Return the (X, Y) coordinate for the center point of the cell that contains the specified text.  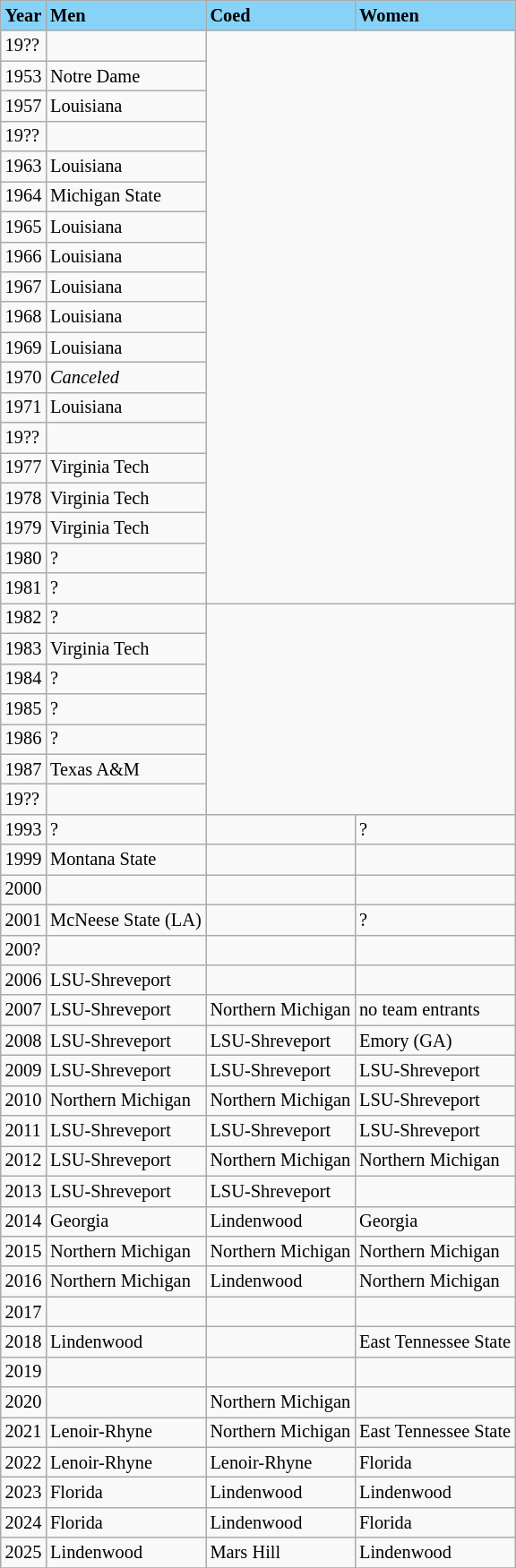
1986 (23, 739)
1993 (23, 829)
1953 (23, 76)
Mars Hill (281, 1553)
1981 (23, 588)
2007 (23, 1010)
2018 (23, 1341)
2025 (23, 1553)
2011 (23, 1131)
2021 (23, 1432)
1999 (23, 860)
1985 (23, 708)
no team entrants (435, 1010)
Emory (GA) (435, 1041)
1963 (23, 167)
1987 (23, 769)
McNeese State (LA) (125, 920)
Montana State (125, 860)
Texas A&M (125, 769)
1970 (23, 377)
2017 (23, 1312)
1968 (23, 317)
1983 (23, 648)
1964 (23, 196)
1966 (23, 257)
2013 (23, 1191)
2014 (23, 1221)
2019 (23, 1372)
2012 (23, 1161)
2000 (23, 889)
1967 (23, 287)
2001 (23, 920)
2024 (23, 1522)
1978 (23, 498)
Women (435, 15)
1969 (23, 347)
2022 (23, 1462)
2008 (23, 1041)
1980 (23, 558)
1977 (23, 467)
2016 (23, 1281)
200? (23, 950)
2020 (23, 1402)
1984 (23, 679)
2009 (23, 1070)
1982 (23, 618)
1957 (23, 106)
Notre Dame (125, 76)
Canceled (125, 377)
1979 (23, 527)
2006 (23, 980)
Coed (281, 15)
Year (23, 15)
1971 (23, 407)
Men (125, 15)
Michigan State (125, 196)
2010 (23, 1101)
2023 (23, 1493)
2015 (23, 1251)
1965 (23, 227)
